Pinpoint the cell where the given text exists, returning its [x, y] midpoint coordinate. 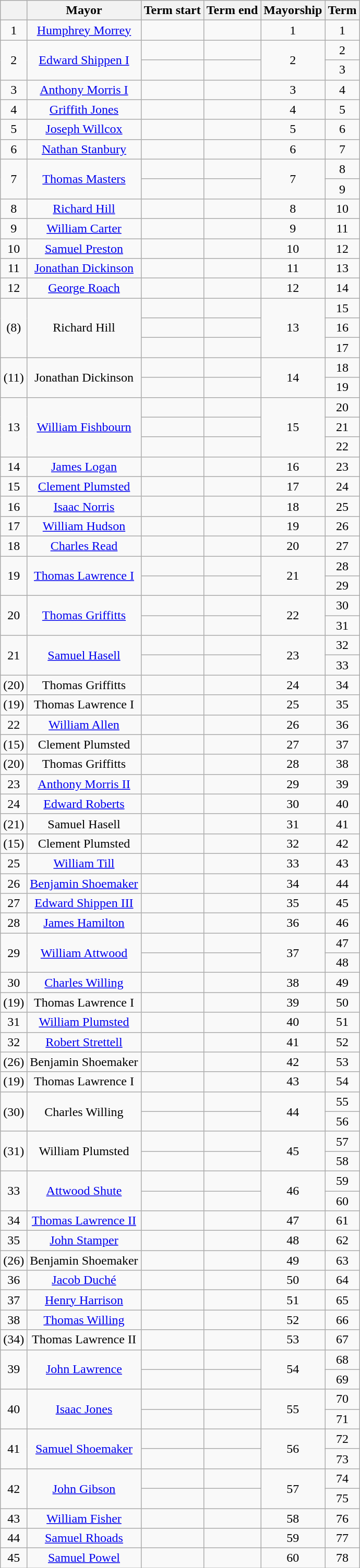
John Stamper [84, 1241]
Isaac Jones [84, 1409]
Thomas Masters [84, 179]
68 [342, 1359]
William Allen [84, 725]
(31) [14, 1151]
71 [342, 1419]
Term [342, 10]
74 [342, 1478]
William Till [84, 863]
William Carter [84, 228]
William Fisher [84, 1518]
Humphrey Morrey [84, 30]
Attwood Shute [84, 1191]
James Hamilton [84, 923]
Nathan Stanbury [84, 149]
Henry Harrison [84, 1300]
73 [342, 1459]
Term end [232, 10]
Edward Shippen I [84, 60]
(11) [14, 377]
72 [342, 1439]
Mayor [84, 10]
Anthony Morris I [84, 90]
63 [342, 1260]
Charles Read [84, 546]
78 [342, 1558]
John Lawrence [84, 1369]
Samuel Rhoads [84, 1538]
67 [342, 1340]
Samuel Powel [84, 1558]
John Gibson [84, 1488]
75 [342, 1498]
(30) [14, 1111]
69 [342, 1379]
Joseph Willcox [84, 129]
(8) [14, 328]
Isaac Norris [84, 506]
Term start [172, 10]
Anthony Morris II [84, 784]
Griffith Jones [84, 109]
James Logan [84, 467]
Edward Shippen III [84, 903]
George Roach [84, 288]
Robert Strettell [84, 1042]
Mayorship [293, 10]
77 [342, 1538]
64 [342, 1280]
Samuel Preston [84, 249]
76 [342, 1518]
Edward Roberts [84, 804]
Thomas Willing [84, 1320]
(34) [14, 1340]
William Fishbourn [84, 427]
Jacob Duché [84, 1280]
65 [342, 1300]
William Hudson [84, 526]
66 [342, 1320]
70 [342, 1399]
(21) [14, 824]
62 [342, 1241]
61 [342, 1221]
Samuel Shoemaker [84, 1449]
William Attwood [84, 953]
